Pinpoint the cell where the given text exists, returning its [x, y] midpoint coordinate. 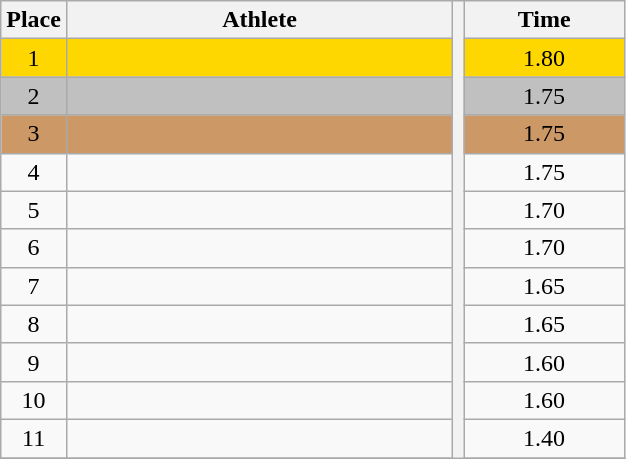
8 [34, 324]
1 [34, 58]
2 [34, 96]
5 [34, 210]
6 [34, 248]
9 [34, 362]
Time [544, 20]
1.40 [544, 438]
Place [34, 20]
Athlete [259, 20]
3 [34, 134]
10 [34, 400]
7 [34, 286]
4 [34, 172]
1.80 [544, 58]
11 [34, 438]
